From the cell containing the given text, extract its center point as (X, Y) coordinate. 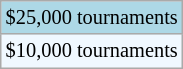
$25,000 tournaments (92, 17)
$10,000 tournaments (92, 51)
